Pinpoint the cell where the given text exists, returning its [x, y] midpoint coordinate. 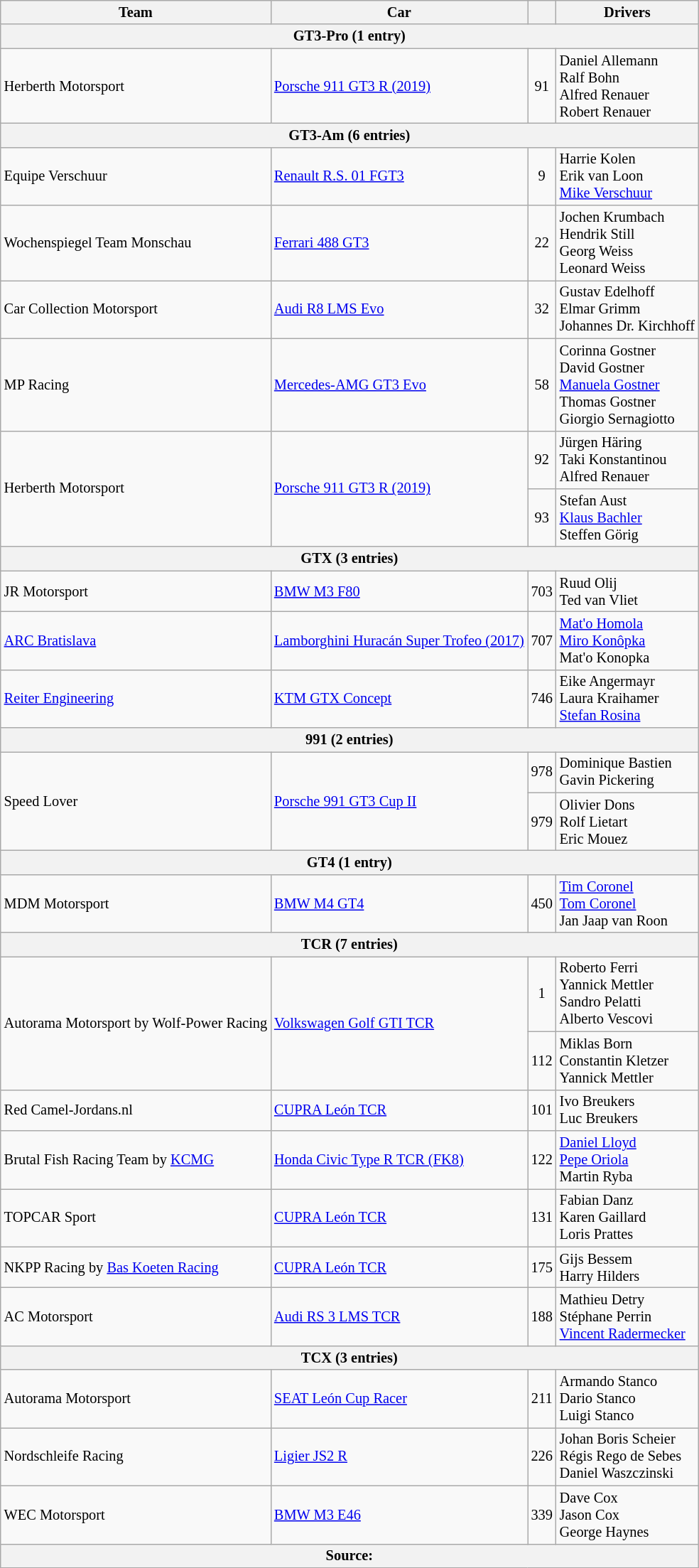
Dominique Bastien Gavin Pickering [627, 772]
746 [542, 699]
Daniel Allemann Ralf Bohn Alfred Renauer Robert Renauer [627, 86]
BMW M3 E46 [399, 1515]
Ruud Olij Ted van Vliet [627, 591]
Roberto Ferri Yannick Mettler Sandro Pelatti Alberto Vescovi [627, 994]
SEAT León Cup Racer [399, 1399]
978 [542, 772]
226 [542, 1456]
211 [542, 1399]
KTM GTX Concept [399, 699]
Tim Coronel Tom Coronel Jan Jaap van Roon [627, 903]
AC Motorsport [136, 1316]
Ligier JS2 R [399, 1456]
Source: [349, 1556]
Porsche 991 GT3 Cup II [399, 800]
Autorama Motorsport by Wolf-Power Racing [136, 1022]
BMW M4 GT4 [399, 903]
Equipe Verschuur [136, 176]
979 [542, 822]
Harrie Kolen Erik van Loon Mike Verschuur [627, 176]
Mercedes-AMG GT3 Evo [399, 385]
707 [542, 640]
Jürgen Häring Taki Konstantinou Alfred Renauer [627, 460]
Corinna Gostner David Gostner Manuela Gostner Thomas Gostner Giorgio Sernagiotto [627, 385]
Car Collection Motorsport [136, 309]
TOPCAR Sport [136, 1218]
NKPP Racing by Bas Koeten Racing [136, 1267]
Jochen Krumbach Hendrik Still Georg Weiss Leonard Weiss [627, 243]
93 [542, 517]
9 [542, 176]
Olivier Dons Rolf Lietart Eric Mouez [627, 822]
Ferrari 488 GT3 [399, 243]
Audi RS 3 LMS TCR [399, 1316]
Gijs Bessem Harry Hilders [627, 1267]
22 [542, 243]
339 [542, 1515]
Dave Cox Jason Cox George Haynes [627, 1515]
91 [542, 86]
JR Motorsport [136, 591]
Eike Angermayr Laura Kraihamer Stefan Rosina [627, 699]
188 [542, 1316]
Renault R.S. 01 FGT3 [399, 176]
Mat'o Homola Miro Konôpka Mat'o Konopka [627, 640]
Stefan Aust Klaus Bachler Steffen Görig [627, 517]
Johan Boris Scheier Régis Rego de Sebes Daniel Waszczinski [627, 1456]
450 [542, 903]
Honda Civic Type R TCR (FK8) [399, 1159]
Volkswagen Golf GTI TCR [399, 1022]
Ivo Breukers Luc Breukers [627, 1110]
Speed Lover [136, 800]
Reiter Engineering [136, 699]
Car [399, 12]
Daniel Lloyd Pepe Oriola Martin Ryba [627, 1159]
175 [542, 1267]
Mathieu Detry Stéphane Perrin Vincent Radermecker [627, 1316]
122 [542, 1159]
GT4 (1 entry) [349, 862]
131 [542, 1218]
TCR (7 entries) [349, 945]
991 (2 entries) [349, 740]
112 [542, 1060]
58 [542, 385]
MP Racing [136, 385]
Wochenspiegel Team Monschau [136, 243]
Gustav Edelhoff Elmar Grimm Johannes Dr. Kirchhoff [627, 309]
Armando Stanco Dario Stanco Luigi Stanco [627, 1399]
Miklas Born Constantin Kletzer Yannick Mettler [627, 1060]
GT3-Am (6 entries) [349, 135]
703 [542, 591]
GTX (3 entries) [349, 559]
Audi R8 LMS Evo [399, 309]
WEC Motorsport [136, 1515]
Team [136, 12]
Autorama Motorsport [136, 1399]
Lamborghini Huracán Super Trofeo (2017) [399, 640]
101 [542, 1110]
TCX (3 entries) [349, 1358]
ARC Bratislava [136, 640]
32 [542, 309]
BMW M3 F80 [399, 591]
Drivers [627, 12]
1 [542, 994]
Red Camel-Jordans.nl [136, 1110]
Brutal Fish Racing Team by KCMG [136, 1159]
92 [542, 460]
GT3-Pro (1 entry) [349, 36]
Fabian Danz Karen Gaillard Loris Prattes [627, 1218]
Nordschleife Racing [136, 1456]
MDM Motorsport [136, 903]
